Determine the (X, Y) coordinate at the center of the cell enclosing the given text.  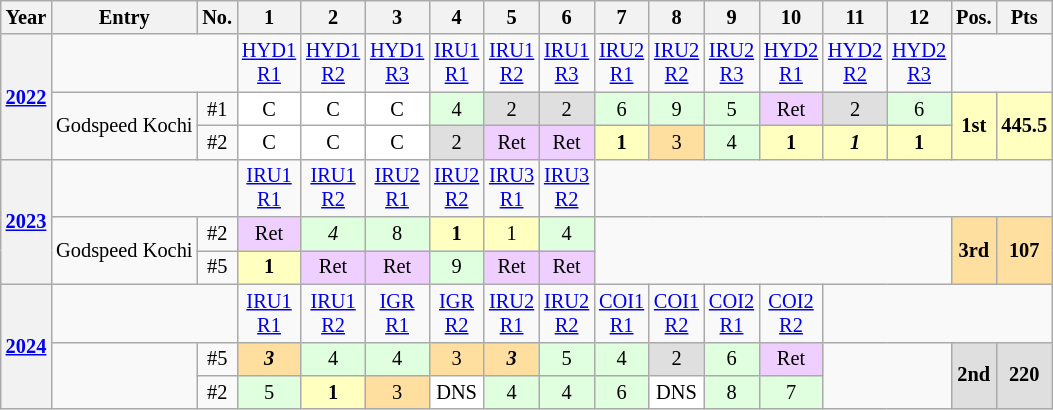
HYD1R1 (269, 63)
IRU3R2 (566, 188)
COI2R2 (791, 313)
HYD1R2 (333, 63)
107 (1024, 250)
COI2R1 (732, 313)
2nd (974, 376)
220 (1024, 376)
12 (919, 17)
10 (791, 17)
IGRR2 (456, 313)
COI1R2 (676, 313)
No. (217, 17)
Pos. (974, 17)
HYD2R1 (791, 63)
HYD1R3 (397, 63)
IRU1R3 (566, 63)
Pts (1024, 17)
Year (26, 17)
1st (974, 126)
2023 (26, 222)
IGRR1 (397, 313)
3rd (974, 250)
HYD2R2 (855, 63)
IRU2R3 (732, 63)
2024 (26, 346)
2022 (26, 96)
HYD2R3 (919, 63)
445.5 (1024, 126)
#1 (217, 109)
Entry (124, 17)
11 (855, 17)
COI1R1 (622, 313)
IRU3R1 (512, 188)
